Identify which cell holds the provided text, then report its (x, y) central coordinate. 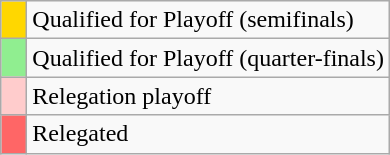
Relegated (208, 134)
Qualified for Playoff (semifinals) (208, 20)
Relegation playoff (208, 96)
Qualified for Playoff (quarter-finals) (208, 58)
